Output the (X, Y) coordinate of the center of the cell containing the given text.  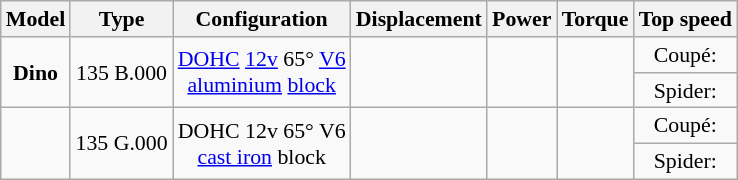
DOHC 12v 65° V6aluminium block (262, 72)
Displacement (419, 18)
Configuration (262, 18)
Model (36, 18)
Torque (596, 18)
135 G.000 (121, 142)
Dino (36, 72)
DOHC 12v 65° V6cast iron block (262, 142)
Type (121, 18)
Top speed (686, 18)
135 B.000 (121, 72)
Power (522, 18)
